For the text-containing cell, return its midpoint in (x, y) coordinate format. 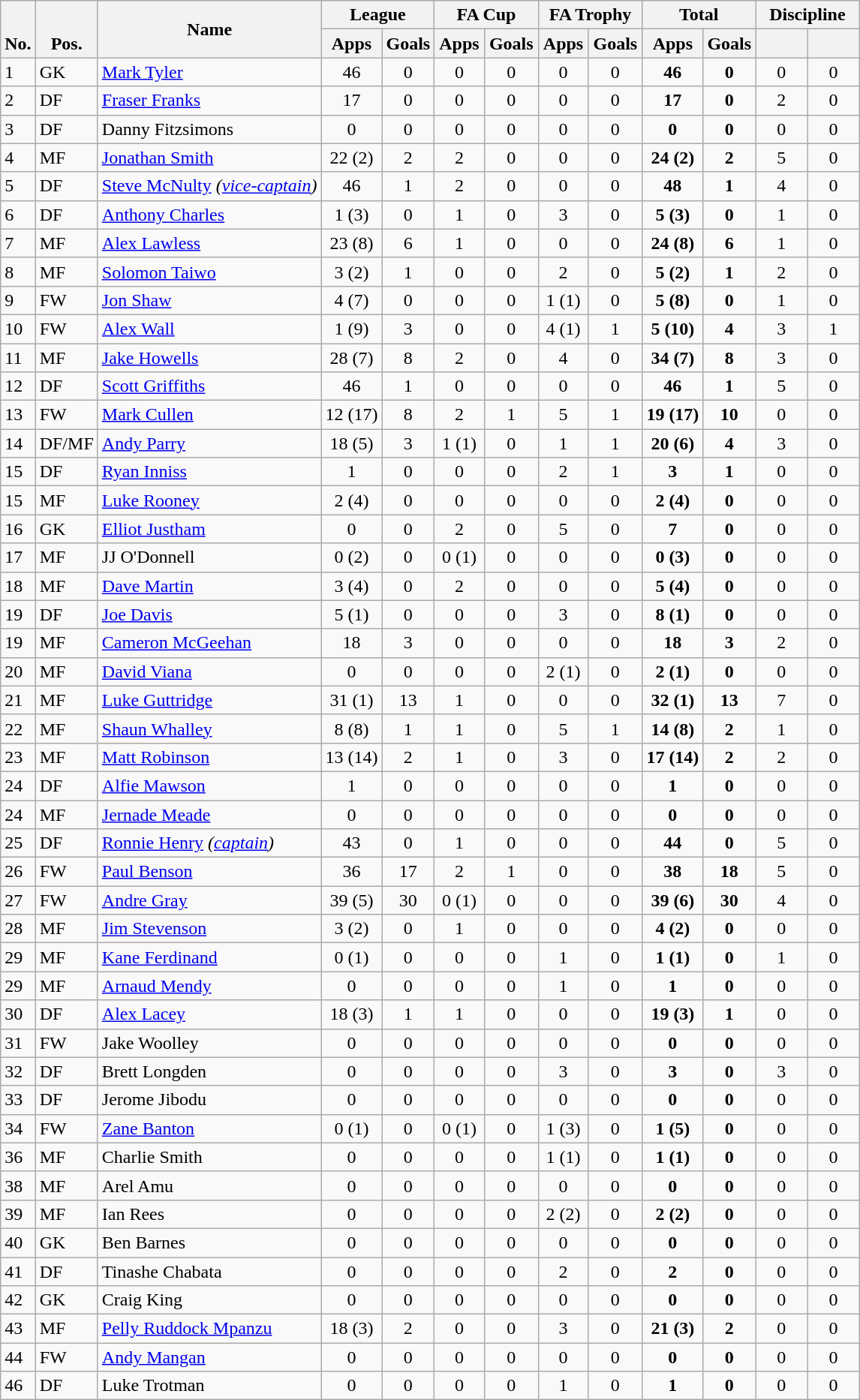
16 (18, 529)
21 (18, 700)
Elliot Justham (209, 529)
31 (18, 1043)
Matt Robinson (209, 757)
27 (18, 900)
18 (5) (351, 443)
28 (18, 929)
32 (1) (672, 700)
39 (5) (351, 900)
Andre Gray (209, 900)
Jim Stevenson (209, 929)
Kane Ferdinand (209, 957)
FA Cup (486, 15)
8 (1) (672, 614)
Name (209, 29)
Solomon Taiwo (209, 272)
Ian Rees (209, 1214)
Joe Davis (209, 614)
9 (18, 300)
JJ O'Donnell (209, 557)
Alex Lacey (209, 1014)
Craig King (209, 1300)
42 (18, 1300)
5 (4) (672, 586)
Shaun Whalley (209, 729)
20 (18, 671)
25 (18, 843)
1 (5) (672, 1128)
Jernade Meade (209, 814)
34 (18, 1128)
Anthony Charles (209, 215)
11 (18, 358)
Mark Cullen (209, 415)
Pelly Ruddock Mpanzu (209, 1329)
12 (17) (351, 415)
Andy Parry (209, 443)
28 (7) (351, 358)
Ronnie Henry (captain) (209, 843)
Total (699, 15)
Dave Martin (209, 586)
Jerome Jibodu (209, 1100)
Jonathan Smith (209, 158)
39 (6) (672, 900)
1 (9) (351, 329)
Alex Lawless (209, 243)
Brett Longden (209, 1071)
24 (8) (672, 243)
5 (1) (351, 614)
3 (4) (351, 586)
19 (17) (672, 415)
14 (18, 443)
33 (18, 1100)
Alfie Mawson (209, 786)
22 (2) (351, 158)
24 (2) (672, 158)
FA Trophy (590, 15)
David Viana (209, 671)
8 (8) (351, 729)
5 (10) (672, 329)
Pos. (66, 29)
Scott Griffiths (209, 386)
5 (3) (672, 215)
Ryan Inniss (209, 472)
13 (14) (351, 757)
14 (8) (672, 729)
Jake Howells (209, 358)
Cameron McGeehan (209, 643)
48 (672, 186)
DF/MF (66, 443)
26 (18, 872)
0 (3) (672, 557)
Alex Wall (209, 329)
Danny Fitzsimons (209, 129)
Charlie Smith (209, 1157)
League (378, 15)
39 (18, 1214)
12 (18, 386)
Jon Shaw (209, 300)
Fraser Franks (209, 101)
31 (1) (351, 700)
41 (18, 1272)
Mark Tyler (209, 72)
Luke Trotman (209, 1386)
32 (18, 1071)
Ben Barnes (209, 1242)
23 (8) (351, 243)
22 (18, 729)
0 (2) (351, 557)
No. (18, 29)
4 (1) (563, 329)
Arnaud Mendy (209, 986)
Steve McNulty (vice-captain) (209, 186)
34 (7) (672, 358)
Luke Rooney (209, 500)
19 (3) (672, 1014)
40 (18, 1242)
5 (2) (672, 272)
Jake Woolley (209, 1043)
23 (18, 757)
Andy Mangan (209, 1357)
21 (3) (672, 1329)
Zane Banton (209, 1128)
17 (14) (672, 757)
5 (8) (672, 300)
Paul Benson (209, 872)
Luke Guttridge (209, 700)
Discipline (807, 15)
Tinashe Chabata (209, 1272)
Arel Amu (209, 1185)
4 (7) (351, 300)
20 (6) (672, 443)
4 (2) (672, 929)
